Return the (X, Y) coordinate for the center point of the cell that contains the specified text.  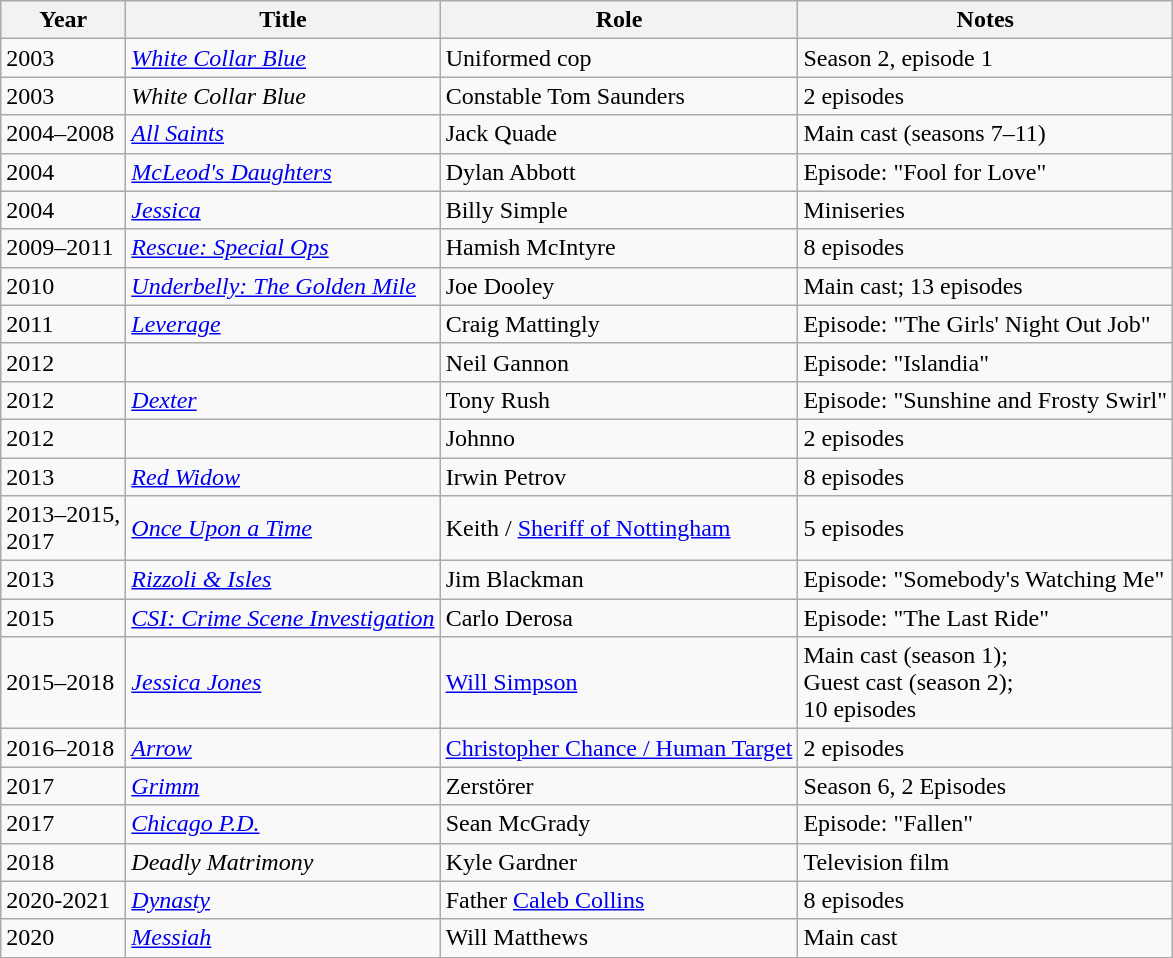
Year (64, 20)
Main cast (seasons 7–11) (986, 134)
Season 2, episode 1 (986, 58)
CSI: Crime Scene Investigation (283, 618)
Main cast (season 1); Guest cast (season 2); 10 episodes (986, 683)
Rizzoli & Isles (283, 580)
Jack Quade (619, 134)
Title (283, 20)
Kyle Gardner (619, 862)
Episode: "Islandia" (986, 362)
Season 6, 2 Episodes (986, 786)
Grimm (283, 786)
2020-2021 (64, 900)
Dynasty (283, 900)
2020 (64, 938)
Rescue: Special Ops (283, 248)
Deadly Matrimony (283, 862)
5 episodes (986, 528)
Constable Tom Saunders (619, 96)
Tony Rush (619, 400)
Notes (986, 20)
2011 (64, 324)
2009–2011 (64, 248)
Chicago P.D. (283, 824)
Episode: "Fool for Love" (986, 172)
2010 (64, 286)
Neil Gannon (619, 362)
Role (619, 20)
2013–2015, 2017 (64, 528)
Arrow (283, 748)
Leverage (283, 324)
Will Simpson (619, 683)
McLeod's Daughters (283, 172)
Irwin Petrov (619, 477)
Main cast; 13 episodes (986, 286)
2016–2018 (64, 748)
Johnno (619, 438)
Keith / Sheriff of Nottingham (619, 528)
Jessica (283, 210)
2018 (64, 862)
Father Caleb Collins (619, 900)
Uniformed cop (619, 58)
Episode: "The Last Ride" (986, 618)
Hamish McIntyre (619, 248)
Episode: "The Girls' Night Out Job" (986, 324)
Underbelly: The Golden Mile (283, 286)
2015–2018 (64, 683)
Will Matthews (619, 938)
2015 (64, 618)
Episode: "Sunshine and Frosty Swirl" (986, 400)
Jessica Jones (283, 683)
Zerstörer (619, 786)
Miniseries (986, 210)
Messiah (283, 938)
Christopher Chance / Human Target (619, 748)
Episode: "Somebody's Watching Me" (986, 580)
Main cast (986, 938)
Dexter (283, 400)
Joe Dooley (619, 286)
Once Upon a Time (283, 528)
Dylan Abbott (619, 172)
Television film (986, 862)
Craig Mattingly (619, 324)
Carlo Derosa (619, 618)
2004–2008 (64, 134)
All Saints (283, 134)
Billy Simple (619, 210)
Red Widow (283, 477)
Episode: "Fallen" (986, 824)
Jim Blackman (619, 580)
Sean McGrady (619, 824)
